Extract the (x, y) coordinate from the center of the cell holding the provided text.  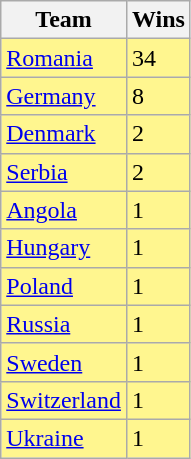
34 (158, 58)
Wins (158, 20)
Denmark (64, 134)
Switzerland (64, 400)
Angola (64, 210)
Ukraine (64, 438)
Russia (64, 324)
Germany (64, 96)
8 (158, 96)
Team (64, 20)
Serbia (64, 172)
Sweden (64, 362)
Romania (64, 58)
Poland (64, 286)
Hungary (64, 248)
